Output the (x, y) coordinate of the center of the cell containing the given text.  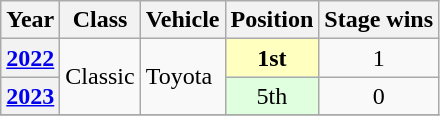
1st (272, 58)
2023 (30, 96)
Year (30, 20)
0 (379, 96)
Position (272, 20)
1 (379, 58)
5th (272, 96)
Vehicle (182, 20)
Class (100, 20)
Classic (100, 77)
Toyota (182, 77)
2022 (30, 58)
Stage wins (379, 20)
